Extract the [X, Y] coordinate from the center of the cell holding the provided text.  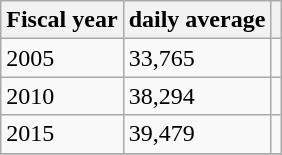
2005 [62, 58]
daily average [197, 20]
2010 [62, 96]
2015 [62, 134]
Fiscal year [62, 20]
33,765 [197, 58]
38,294 [197, 96]
39,479 [197, 134]
